Pinpoint the cell where the given text exists, returning its [X, Y] midpoint coordinate. 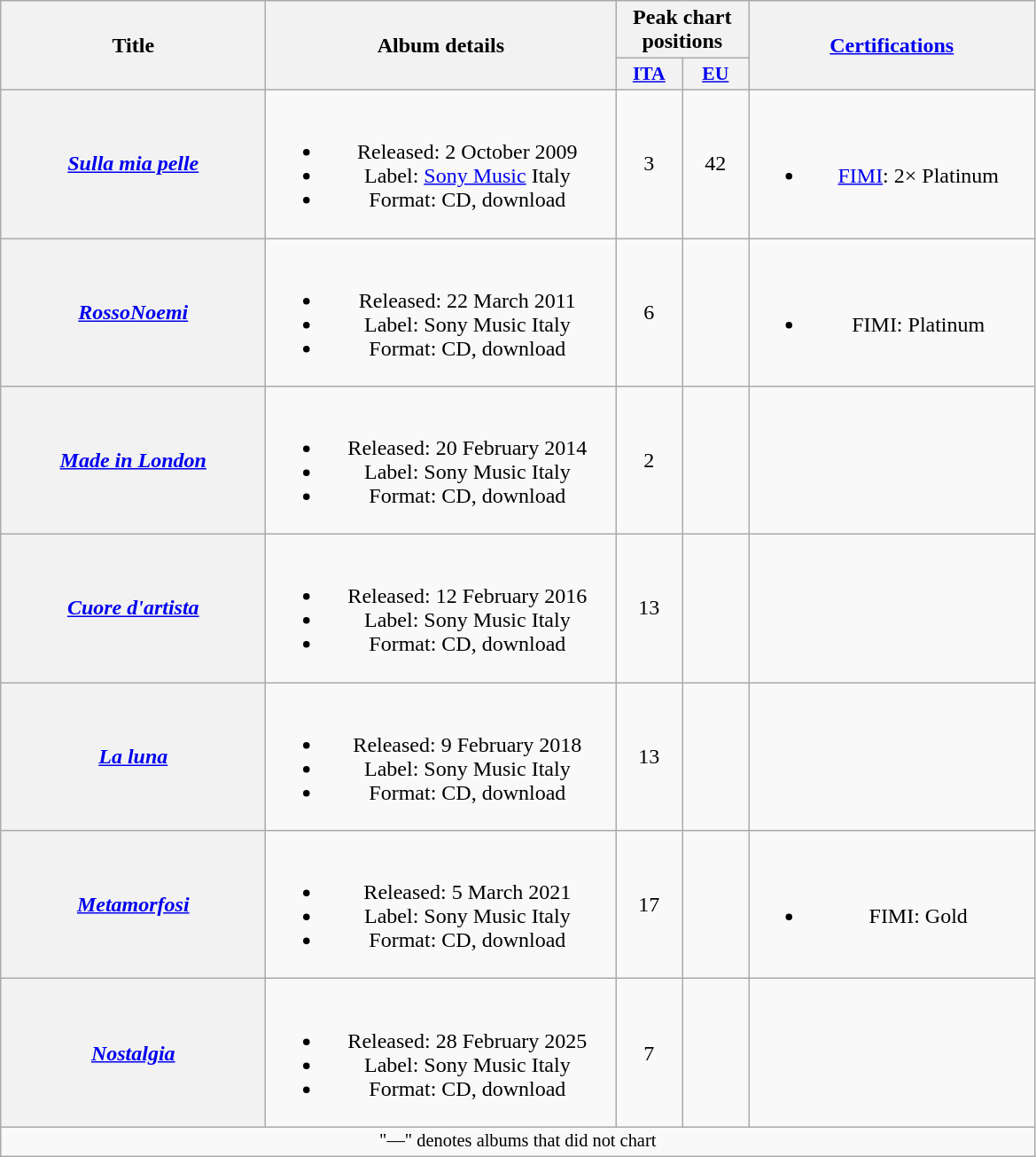
La luna [133, 757]
Released: 12 February 2016Label: Sony Music ItalyFormat: CD, download [441, 608]
Released: 9 February 2018Label: Sony Music ItalyFormat: CD, download [441, 757]
FIMI: Gold [892, 904]
42 [716, 163]
"—" denotes albums that did not chart [518, 1142]
Released: 5 March 2021Label: Sony Music ItalyFormat: CD, download [441, 904]
ITA [649, 74]
Cuore d'artista [133, 608]
3 [649, 163]
7 [649, 1053]
Nostalgia [133, 1053]
17 [649, 904]
Album details [441, 46]
Certifications [892, 46]
Released: 2 October 2009Label: Sony Music ItalyFormat: CD, download [441, 163]
Sulla mia pelle [133, 163]
FIMI: 2× Platinum [892, 163]
6 [649, 312]
Released: 22 March 2011Label: Sony Music ItalyFormat: CD, download [441, 312]
Metamorfosi [133, 904]
Peak chart positions [682, 30]
EU [716, 74]
Released: 28 February 2025Label: Sony Music ItalyFormat: CD, download [441, 1053]
RossoNoemi [133, 312]
Released: 20 February 2014Label: Sony Music ItalyFormat: CD, download [441, 461]
Made in London [133, 461]
2 [649, 461]
FIMI: Platinum [892, 312]
Title [133, 46]
